Extract the [x, y] coordinate from the center of the cell holding the provided text.  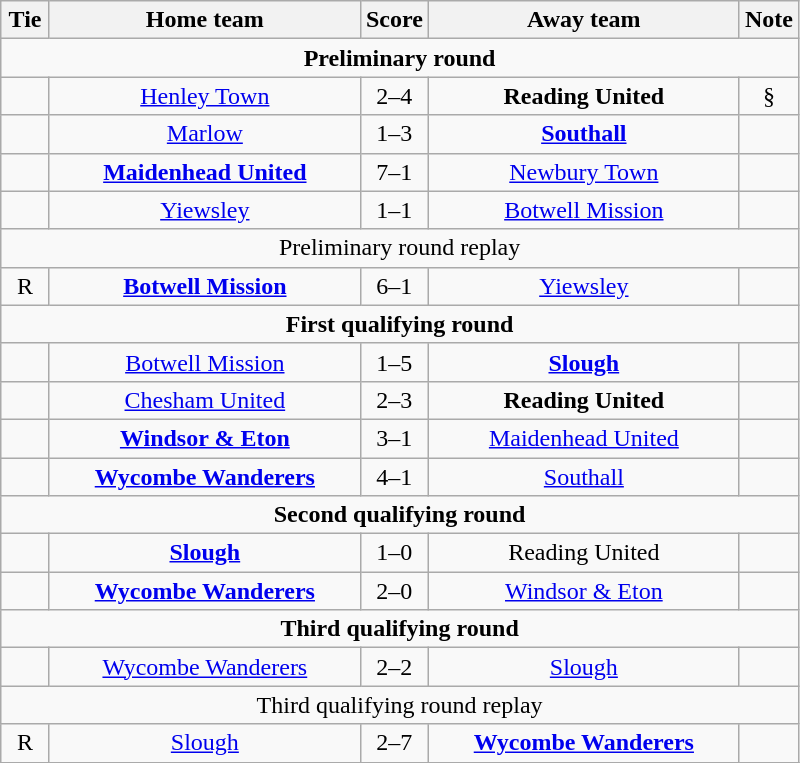
Preliminary round replay [400, 248]
7–1 [394, 172]
Third qualifying round replay [400, 705]
2–0 [394, 591]
Score [394, 20]
Henley Town [204, 96]
Second qualifying round [400, 515]
§ [768, 96]
1–1 [394, 210]
Newbury Town [584, 172]
2–7 [394, 743]
First qualifying round [400, 324]
Home team [204, 20]
Third qualifying round [400, 629]
2–3 [394, 400]
4–1 [394, 477]
6–1 [394, 286]
Tie [26, 20]
Chesham United [204, 400]
Preliminary round [400, 58]
3–1 [394, 438]
2–2 [394, 667]
Note [768, 20]
1–3 [394, 134]
Marlow [204, 134]
1–5 [394, 362]
2–4 [394, 96]
1–0 [394, 553]
Away team [584, 20]
